Return [X, Y] of the center of cell containing provided text 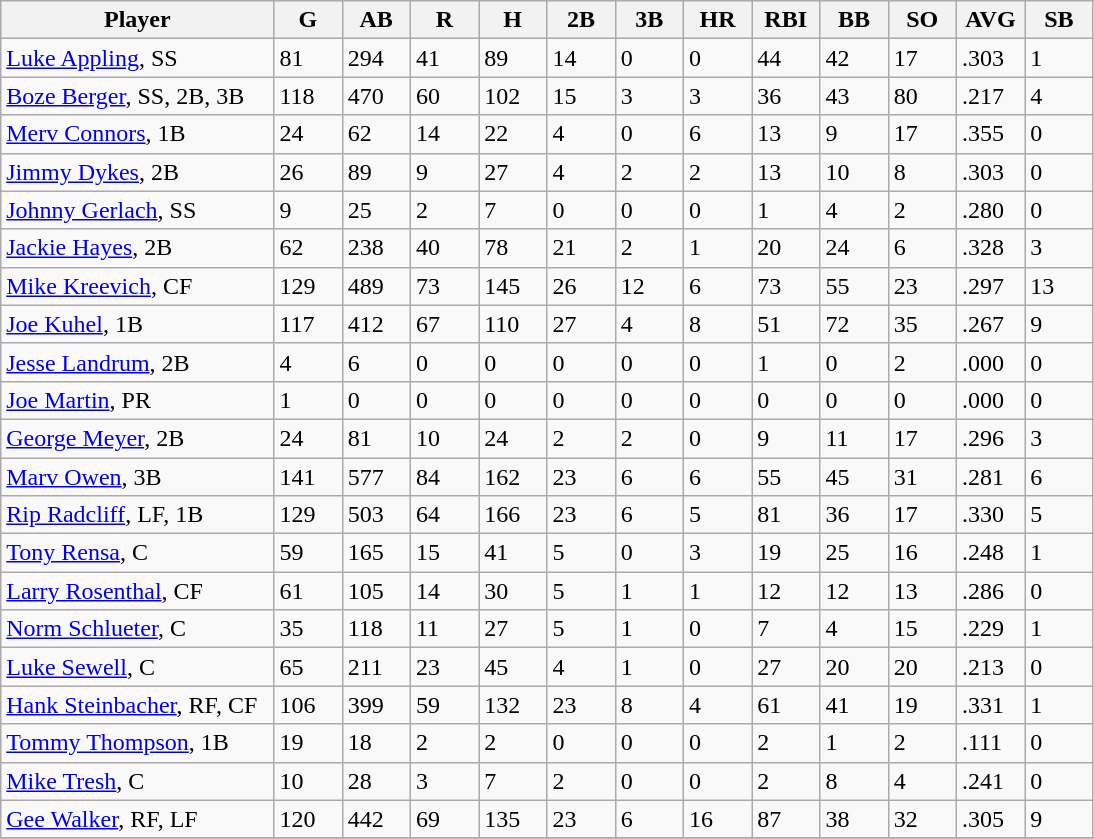
238 [376, 248]
Tommy Thompson, 1B [138, 743]
.280 [990, 210]
470 [376, 96]
117 [308, 324]
105 [376, 591]
.286 [990, 591]
BB [854, 20]
.267 [990, 324]
65 [308, 667]
442 [376, 819]
78 [513, 248]
.296 [990, 438]
Luke Sewell, C [138, 667]
412 [376, 324]
399 [376, 705]
Johnny Gerlach, SS [138, 210]
135 [513, 819]
.217 [990, 96]
Tony Rensa, C [138, 553]
Luke Appling, SS [138, 58]
42 [854, 58]
Player [138, 20]
.331 [990, 705]
.330 [990, 515]
.229 [990, 629]
2B [581, 20]
21 [581, 248]
503 [376, 515]
489 [376, 286]
30 [513, 591]
132 [513, 705]
84 [444, 477]
Marv Owen, 3B [138, 477]
145 [513, 286]
141 [308, 477]
Joe Martin, PR [138, 400]
AVG [990, 20]
40 [444, 248]
SB [1060, 20]
Jackie Hayes, 2B [138, 248]
3B [649, 20]
162 [513, 477]
.241 [990, 781]
51 [786, 324]
Joe Kuhel, 1B [138, 324]
22 [513, 134]
31 [922, 477]
72 [854, 324]
Larry Rosenthal, CF [138, 591]
HR [717, 20]
43 [854, 96]
110 [513, 324]
102 [513, 96]
H [513, 20]
Jimmy Dykes, 2B [138, 172]
AB [376, 20]
294 [376, 58]
Hank Steinbacher, RF, CF [138, 705]
.248 [990, 553]
28 [376, 781]
Merv Connors, 1B [138, 134]
18 [376, 743]
Boze Berger, SS, 2B, 3B [138, 96]
80 [922, 96]
64 [444, 515]
60 [444, 96]
Mike Kreevich, CF [138, 286]
67 [444, 324]
G [308, 20]
.213 [990, 667]
.111 [990, 743]
211 [376, 667]
165 [376, 553]
166 [513, 515]
.355 [990, 134]
Jesse Landrum, 2B [138, 362]
.305 [990, 819]
32 [922, 819]
R [444, 20]
38 [854, 819]
87 [786, 819]
.297 [990, 286]
Norm Schlueter, C [138, 629]
44 [786, 58]
George Meyer, 2B [138, 438]
120 [308, 819]
69 [444, 819]
106 [308, 705]
577 [376, 477]
.328 [990, 248]
Rip Radcliff, LF, 1B [138, 515]
Gee Walker, RF, LF [138, 819]
.281 [990, 477]
Mike Tresh, C [138, 781]
SO [922, 20]
RBI [786, 20]
